Find where the given text appears and provide that cell's center as (X, Y) coordinate. 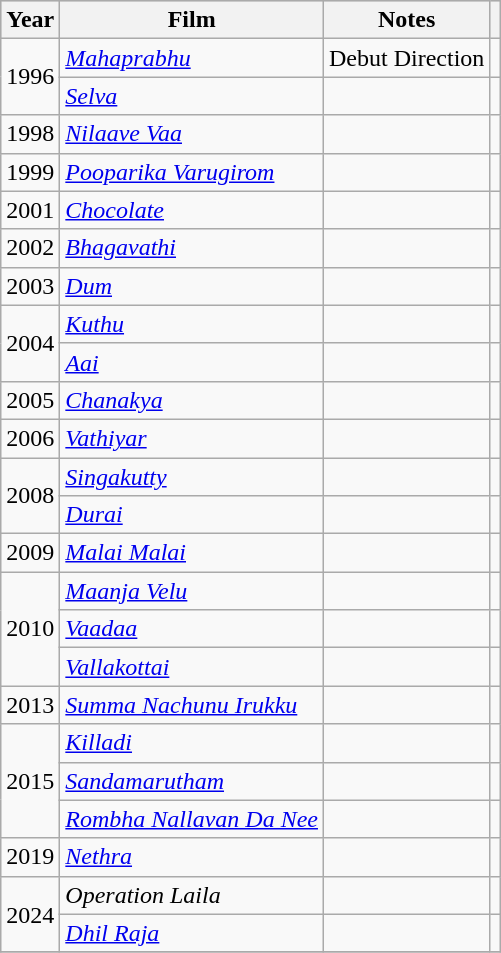
Dhil Raja (192, 933)
Vaadaa (192, 629)
Nethra (192, 857)
Vathiyar (192, 438)
2015 (30, 781)
1999 (30, 172)
2019 (30, 857)
Chanakya (192, 400)
2001 (30, 210)
Rombha Nallavan Da Nee (192, 819)
2004 (30, 343)
Singakutty (192, 477)
Pooparika Varugirom (192, 172)
2010 (30, 629)
2024 (30, 914)
Film (192, 20)
Operation Laila (192, 895)
Durai (192, 515)
Kuthu (192, 324)
Nilaave Vaa (192, 134)
2003 (30, 286)
1996 (30, 77)
2008 (30, 496)
2002 (30, 248)
Aai (192, 362)
Mahaprabhu (192, 58)
2005 (30, 400)
Debut Direction (407, 58)
Summa Nachunu Irukku (192, 705)
2009 (30, 553)
Notes (407, 20)
Dum (192, 286)
Vallakottai (192, 667)
Sandamarutham (192, 781)
2006 (30, 438)
Bhagavathi (192, 248)
Maanja Velu (192, 591)
Killadi (192, 743)
Year (30, 20)
2013 (30, 705)
Chocolate (192, 210)
Malai Malai (192, 553)
Selva (192, 96)
1998 (30, 134)
